Find where the given text appears and provide that cell's center as (X, Y) coordinate. 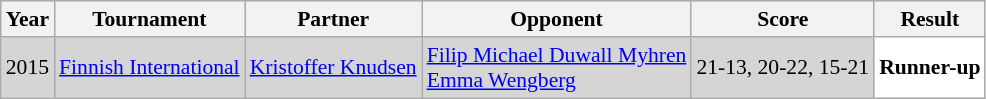
Runner-up (930, 68)
Kristoffer Knudsen (334, 68)
Opponent (557, 19)
2015 (28, 68)
Finnish International (150, 68)
Score (782, 19)
Partner (334, 19)
21-13, 20-22, 15-21 (782, 68)
Year (28, 19)
Tournament (150, 19)
Filip Michael Duwall Myhren Emma Wengberg (557, 68)
Result (930, 19)
